Return [x, y] of the center of cell containing provided text 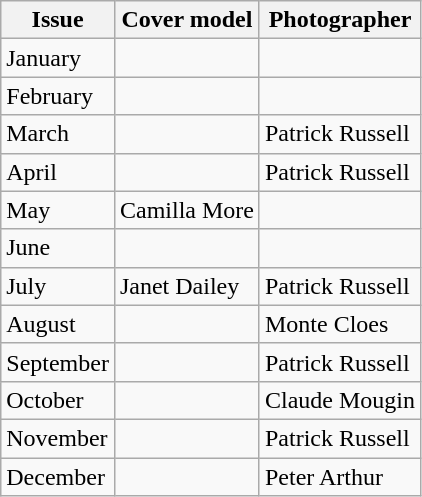
Janet Dailey [186, 286]
May [58, 210]
Claude Mougin [340, 400]
March [58, 134]
February [58, 96]
Cover model [186, 20]
August [58, 324]
November [58, 438]
Issue [58, 20]
Peter Arthur [340, 477]
July [58, 286]
September [58, 362]
December [58, 477]
Monte Cloes [340, 324]
June [58, 248]
January [58, 58]
Camilla More [186, 210]
Photographer [340, 20]
October [58, 400]
April [58, 172]
